For the text-containing cell, return its midpoint in (X, Y) coordinate format. 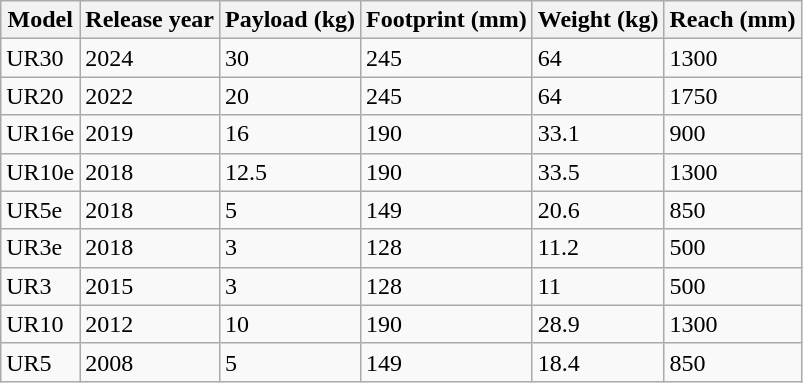
Payload (kg) (290, 20)
Footprint (mm) (447, 20)
UR20 (40, 96)
2015 (150, 286)
900 (732, 134)
1750 (732, 96)
12.5 (290, 172)
UR3e (40, 248)
2019 (150, 134)
UR10e (40, 172)
28.9 (598, 324)
UR5 (40, 362)
Model (40, 20)
Reach (mm) (732, 20)
UR5e (40, 210)
16 (290, 134)
11 (598, 286)
UR30 (40, 58)
Weight (kg) (598, 20)
UR3 (40, 286)
33.1 (598, 134)
20.6 (598, 210)
20 (290, 96)
2012 (150, 324)
Release year (150, 20)
2024 (150, 58)
30 (290, 58)
33.5 (598, 172)
UR16e (40, 134)
2008 (150, 362)
10 (290, 324)
18.4 (598, 362)
UR10 (40, 324)
11.2 (598, 248)
2022 (150, 96)
